Scan for the cell matching the given text and deliver its (X, Y) coordinate at center. 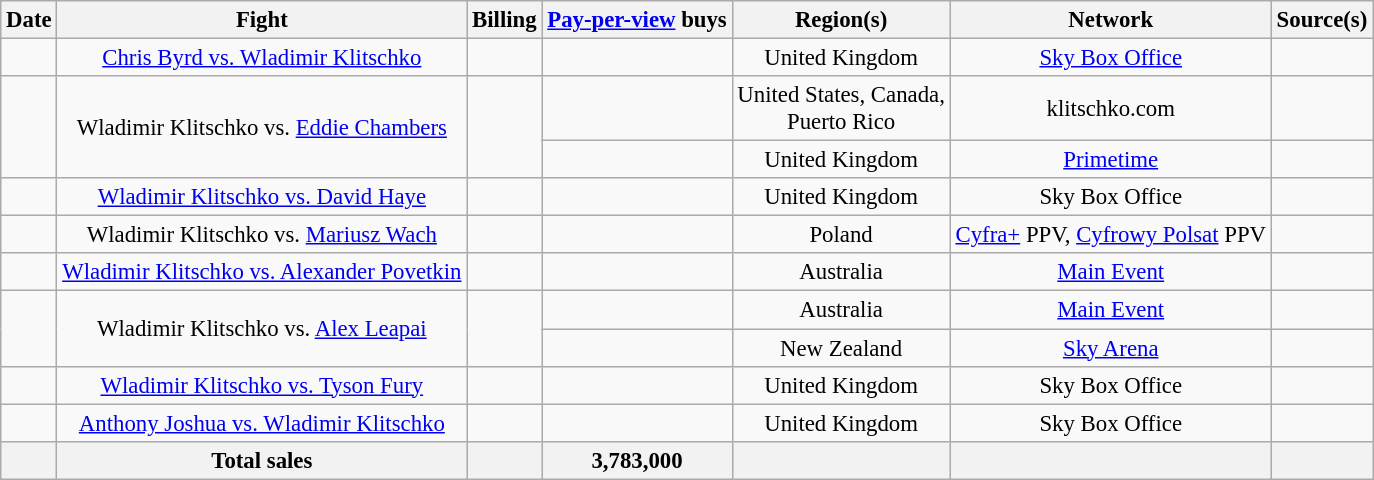
New Zealand (841, 348)
Pay-per-view buys (637, 20)
Anthony Joshua vs. Wladimir Klitschko (262, 423)
Source(s) (1322, 20)
Cyfra+ PPV, Cyfrowy Polsat PPV (1110, 235)
Billing (504, 20)
Wladimir Klitschko vs. Eddie Chambers (262, 127)
Fight (262, 20)
Primetime (1110, 160)
Wladimir Klitschko vs. Mariusz Wach (262, 235)
Wladimir Klitschko vs. David Haye (262, 197)
United States, Canada, Puerto Rico (841, 108)
klitschko.com (1110, 108)
Poland (841, 235)
Network (1110, 20)
Total sales (262, 460)
Region(s) (841, 20)
Wladimir Klitschko vs. Alex Leapai (262, 328)
Sky Arena (1110, 348)
Date (29, 20)
Wladimir Klitschko vs. Alexander Povetkin (262, 273)
3,783,000 (637, 460)
Wladimir Klitschko vs. Tyson Fury (262, 385)
Chris Byrd vs. Wladimir Klitschko (262, 58)
